Locate the cell with the specified text and output its [X, Y] center coordinate. 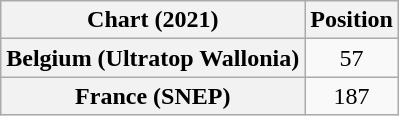
Chart (2021) [153, 20]
Belgium (Ultratop Wallonia) [153, 58]
Position [352, 20]
187 [352, 96]
France (SNEP) [153, 96]
57 [352, 58]
